Extract the [X, Y] coordinate from the center of the cell holding the provided text.  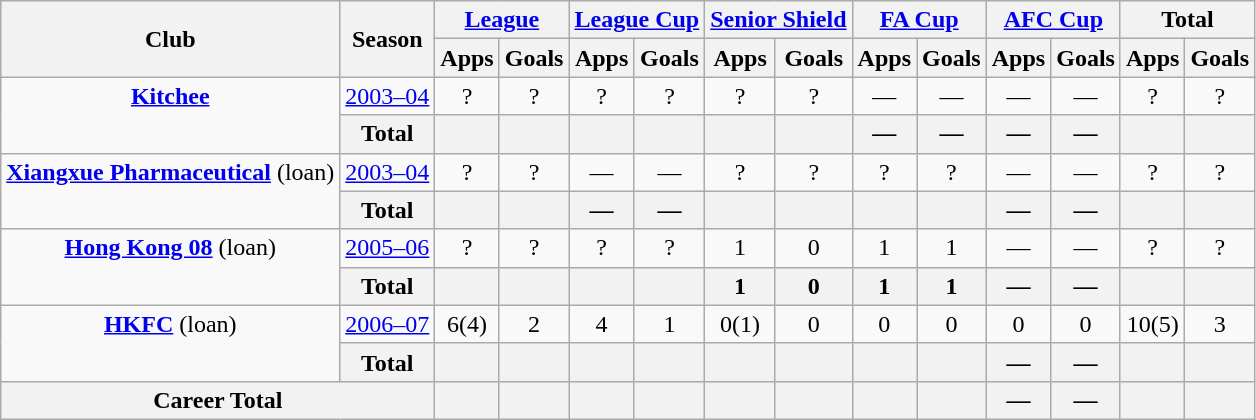
2005–06 [388, 248]
Career Total [218, 400]
Kitchee [170, 115]
4 [602, 324]
Hong Kong 08 (loan) [170, 267]
10(5) [1152, 324]
League Cup [637, 20]
3 [1220, 324]
AFC Cup [1053, 20]
Club [170, 39]
Season [388, 39]
2 [534, 324]
League [502, 20]
6(4) [467, 324]
0(1) [740, 324]
2006–07 [388, 324]
HKFC (loan) [170, 343]
Xiangxue Pharmaceutical (loan) [170, 191]
Senior Shield [778, 20]
FA Cup [919, 20]
